Provide the [x, y] coordinate of the cell's center where the given text is located.  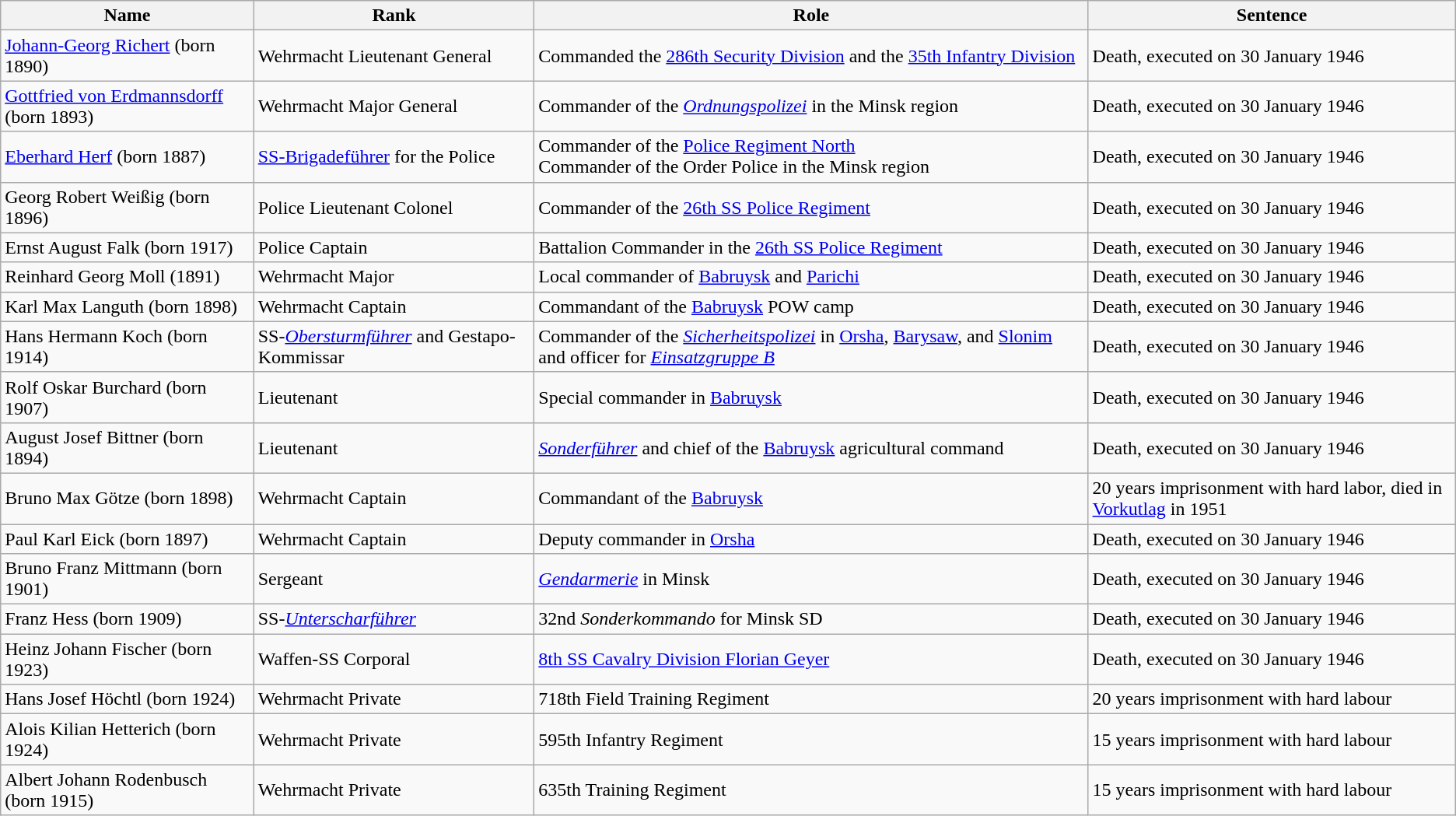
595th Infantry Regiment [811, 739]
Karl Max Languth (born 1898) [128, 306]
August Josef Bittner (born 1894) [128, 448]
Commander of the Police Regiment NorthCommander of the Order Police in the Minsk region [811, 157]
Georg Robert Weißig (born 1896) [128, 207]
Battalion Commander in the 26th SS Police Regiment [811, 247]
Local commander of Babruysk and Parichi [811, 277]
Rank [394, 16]
Paul Karl Eick (born 1897) [128, 539]
Police Lieutenant Colonel [394, 207]
Wehrmacht Lieutenant General [394, 56]
Hans Hermann Koch (born 1914) [128, 347]
SS-Brigadeführer for the Police [394, 157]
Deputy commander in Orsha [811, 539]
Special commander in Babruysk [811, 397]
Wehrmacht Major [394, 277]
718th Field Training Regiment [811, 699]
Commander of the 26th SS Police Regiment [811, 207]
Heinz Johann Fischer (born 1923) [128, 660]
635th Training Regiment [811, 790]
Reinhard Georg Moll (1891) [128, 277]
SS-Unterscharführer [394, 619]
Franz Hess (born 1909) [128, 619]
Alois Kilian Hetterich (born 1924) [128, 739]
Johann-Georg Richert (born 1890) [128, 56]
Commandant of the Babruysk [811, 498]
SS-Obersturmführer and Gestapo-Kommissar [394, 347]
Hans Josef Höchtl (born 1924) [128, 699]
Waffen-SS Corporal [394, 660]
32nd Sonderkommando for Minsk SD [811, 619]
Bruno Franz Mittmann (born 1901) [128, 579]
Wehrmacht Major General [394, 106]
Sergeant [394, 579]
Commandant of the Babruysk POW camp [811, 306]
Albert Johann Rodenbusch (born 1915) [128, 790]
Gottfried von Erdmannsdorff (born 1893) [128, 106]
Ernst August Falk (born 1917) [128, 247]
Commander of the Sicherheitspolizei in Orsha, Barysaw, and Slonim and officer for Einsatzgruppe B [811, 347]
8th SS Cavalry Division Florian Geyer [811, 660]
Police Captain [394, 247]
Name [128, 16]
Commanded the 286th Security Division and the 35th Infantry Division [811, 56]
Eberhard Herf (born 1887) [128, 157]
Gendarmerie in Minsk [811, 579]
Bruno Max Götze (born 1898) [128, 498]
Rolf Oskar Burchard (born 1907) [128, 397]
20 years imprisonment with hard labour [1272, 699]
Sonderführer and chief of the Babruysk agricultural command [811, 448]
20 years imprisonment with hard labor, died in Vorkutlag in 1951 [1272, 498]
Sentence [1272, 16]
Commander of the Ordnungspolizei in the Minsk region [811, 106]
Role [811, 16]
